Detect which cell encompasses the target text, then output its (x, y) center coordinate. 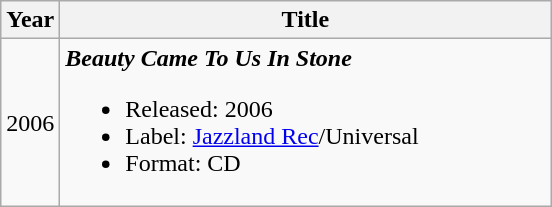
Title (306, 20)
2006 (30, 122)
Beauty Came To Us In StoneReleased: 2006Label: Jazzland Rec/Universal Format: CD (306, 122)
Year (30, 20)
